Capture the cell that displays the provided text and extract its (x, y) central coordinate. 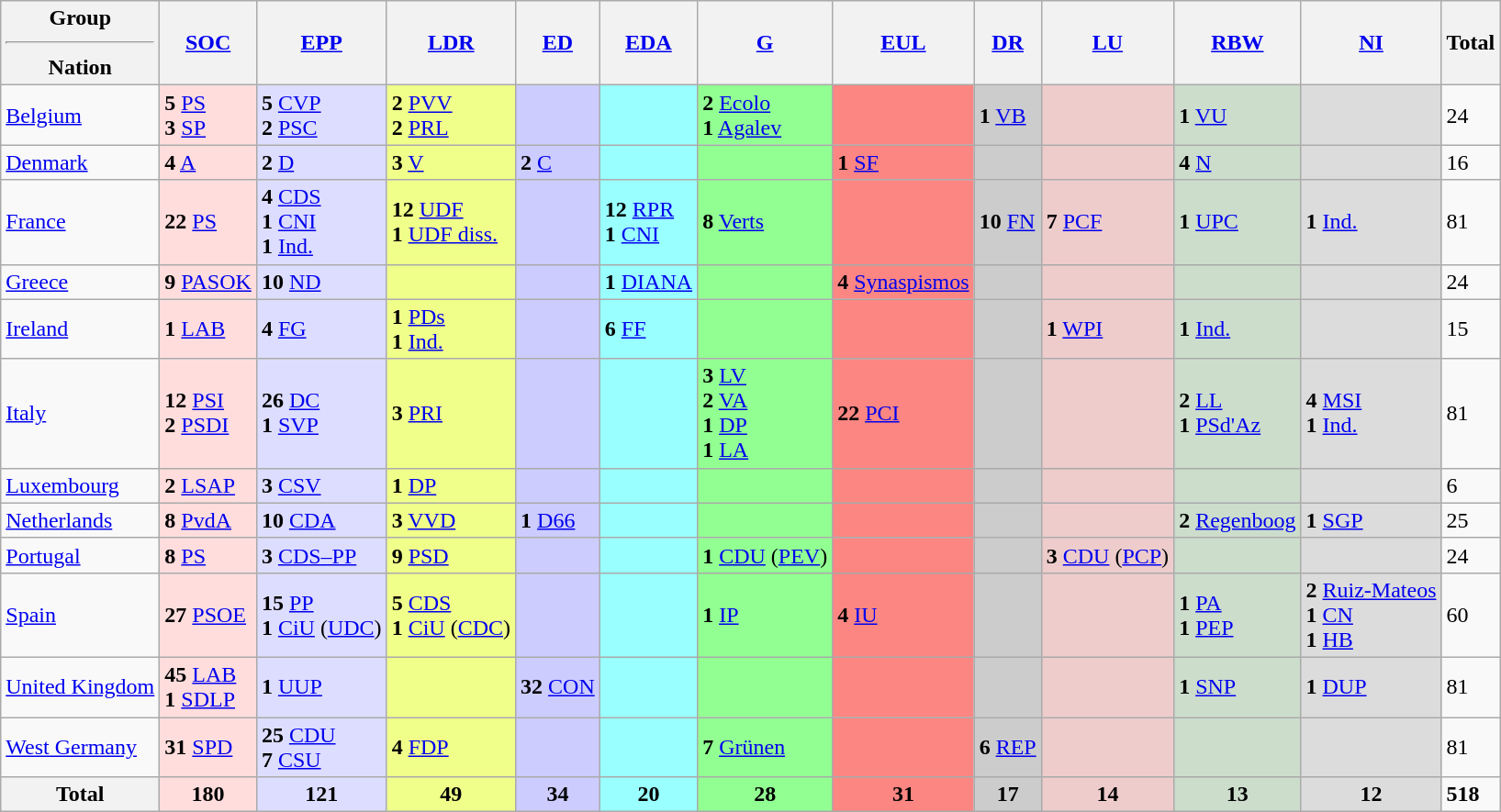
3 CDU (PCP) (1107, 555)
31 SPD (208, 747)
EPP (321, 43)
1 WPI (1107, 328)
14 (1107, 795)
25 CDU 7 CSU (321, 747)
180 (208, 795)
6 (1471, 485)
Belgium (81, 116)
2 Regenboog (1238, 520)
RBW (1238, 43)
West Germany (81, 747)
1 VU (1238, 116)
4 CDS 1 CNI 1 Ind. (321, 222)
31 (903, 795)
Ireland (81, 328)
2 D (321, 162)
15 PP 1 CiU (UDC) (321, 615)
25 (1471, 520)
17 (1008, 795)
LDR (451, 43)
1 LAB (208, 328)
4 A (208, 162)
6 FF (648, 328)
Italy (81, 413)
1 DP (451, 485)
1 UPC (1238, 222)
27 PSOE (208, 615)
20 (648, 795)
Greece (81, 282)
1 PA 1 PEP (1238, 615)
1 DUP (1372, 686)
1 SGP (1372, 520)
5 PS 3 SP (208, 116)
3 CSV (321, 485)
3 PRI (451, 413)
1 VB (1008, 116)
1 UUP (321, 686)
7 Grünen (766, 747)
1 SNP (1238, 686)
United Kingdom (81, 686)
2 LL 1 PSd'Az (1238, 413)
1 IP (766, 615)
4 N (1238, 162)
5 CDS 1 CiU (CDC) (451, 615)
22 PCI (903, 413)
G (766, 43)
Portugal (81, 555)
Spain (81, 615)
45 LAB 1 SDLP (208, 686)
12 (1372, 795)
2 PVV 2 PRL (451, 116)
Denmark (81, 162)
9 PASOK (208, 282)
France (81, 222)
LU (1107, 43)
1 PDs 1 Ind. (451, 328)
3 LV 2 VA 1 DP 1 LA (766, 413)
2 C (558, 162)
8 PS (208, 555)
7 PCF (1107, 222)
60 (1471, 615)
Luxembourg (81, 485)
4 FDP (451, 747)
4 MSI 1 Ind. (1372, 413)
SOC (208, 43)
4 FG (321, 328)
2 LSAP (208, 485)
121 (321, 795)
10 CDA (321, 520)
32 CON (558, 686)
518 (1471, 795)
3 V (451, 162)
EUL (903, 43)
Netherlands (81, 520)
3 CDS–PP (321, 555)
8 PvdA (208, 520)
26 DC 1 SVP (321, 413)
1 DIANA (648, 282)
1 D66 (558, 520)
12 RPR 1 CNI (648, 222)
12 PSI 2 PSDI (208, 413)
6 REP (1008, 747)
GroupNation (81, 43)
22 PS (208, 222)
9 PSD (451, 555)
28 (766, 795)
10 ND (321, 282)
EDA (648, 43)
4 IU (903, 615)
13 (1238, 795)
5 CVP 2 PSC (321, 116)
2 Ruiz-Mateos 1 CN 1 HB (1372, 615)
15 (1471, 328)
49 (451, 795)
34 (558, 795)
8 Verts (766, 222)
10 FN (1008, 222)
4 Synaspismos (903, 282)
ED (558, 43)
1 SF (903, 162)
DR (1008, 43)
16 (1471, 162)
1 CDU (PEV) (766, 555)
12 UDF 1 UDF diss. (451, 222)
3 VVD (451, 520)
NI (1372, 43)
2 Ecolo 1 Agalev (766, 116)
